Find where the given text appears and provide that cell's center as (x, y) coordinate. 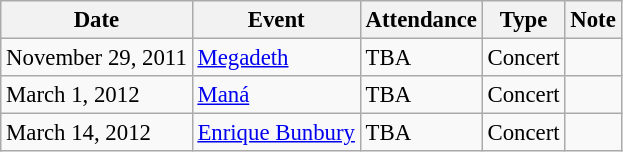
Note (593, 20)
March 1, 2012 (96, 95)
March 14, 2012 (96, 133)
Megadeth (276, 58)
Maná (276, 95)
November 29, 2011 (96, 58)
Event (276, 20)
Enrique Bunbury (276, 133)
Date (96, 20)
Type (524, 20)
Attendance (421, 20)
